Provide the [X, Y] coordinate of the cell's center where the given text is located.  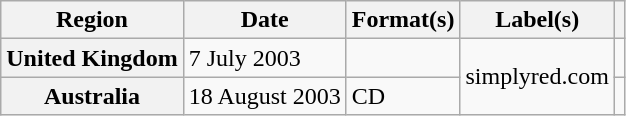
Format(s) [403, 20]
simplyred.com [537, 77]
7 July 2003 [264, 58]
United Kingdom [92, 58]
Region [92, 20]
CD [403, 96]
Australia [92, 96]
Label(s) [537, 20]
18 August 2003 [264, 96]
Date [264, 20]
